Search for the cell housing the specified text and yield its (x, y) center coordinate. 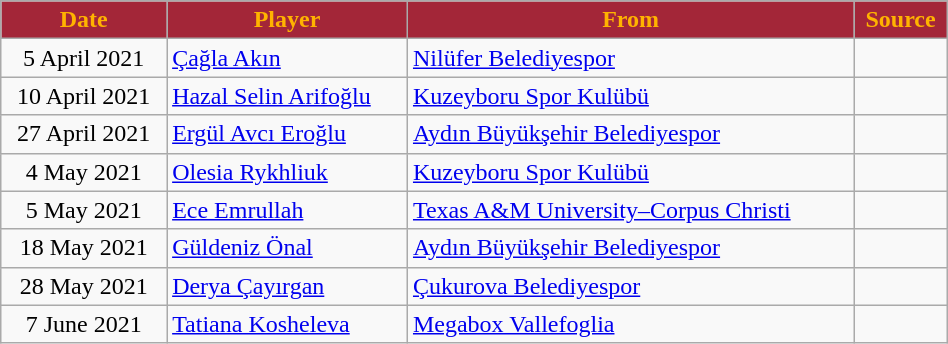
Güldeniz Önal (288, 248)
Çukurova Belediyespor (630, 286)
18 May 2021 (84, 248)
10 April 2021 (84, 96)
28 May 2021 (84, 286)
Çağla Akın (288, 58)
Ece Emrullah (288, 210)
Megabox Vallefoglia (630, 324)
Derya Çayırgan (288, 286)
7 June 2021 (84, 324)
Source (900, 20)
4 May 2021 (84, 172)
Player (288, 20)
From (630, 20)
Texas A&M University–Corpus Christi (630, 210)
Date (84, 20)
27 April 2021 (84, 134)
Hazal Selin Arifoğlu (288, 96)
Nilüfer Belediyespor (630, 58)
Ergül Avcı Eroğlu (288, 134)
Olesia Rykhliuk (288, 172)
Tatiana Kosheleva (288, 324)
5 May 2021 (84, 210)
5 April 2021 (84, 58)
